Identify which cell holds the provided text, then report its [X, Y] central coordinate. 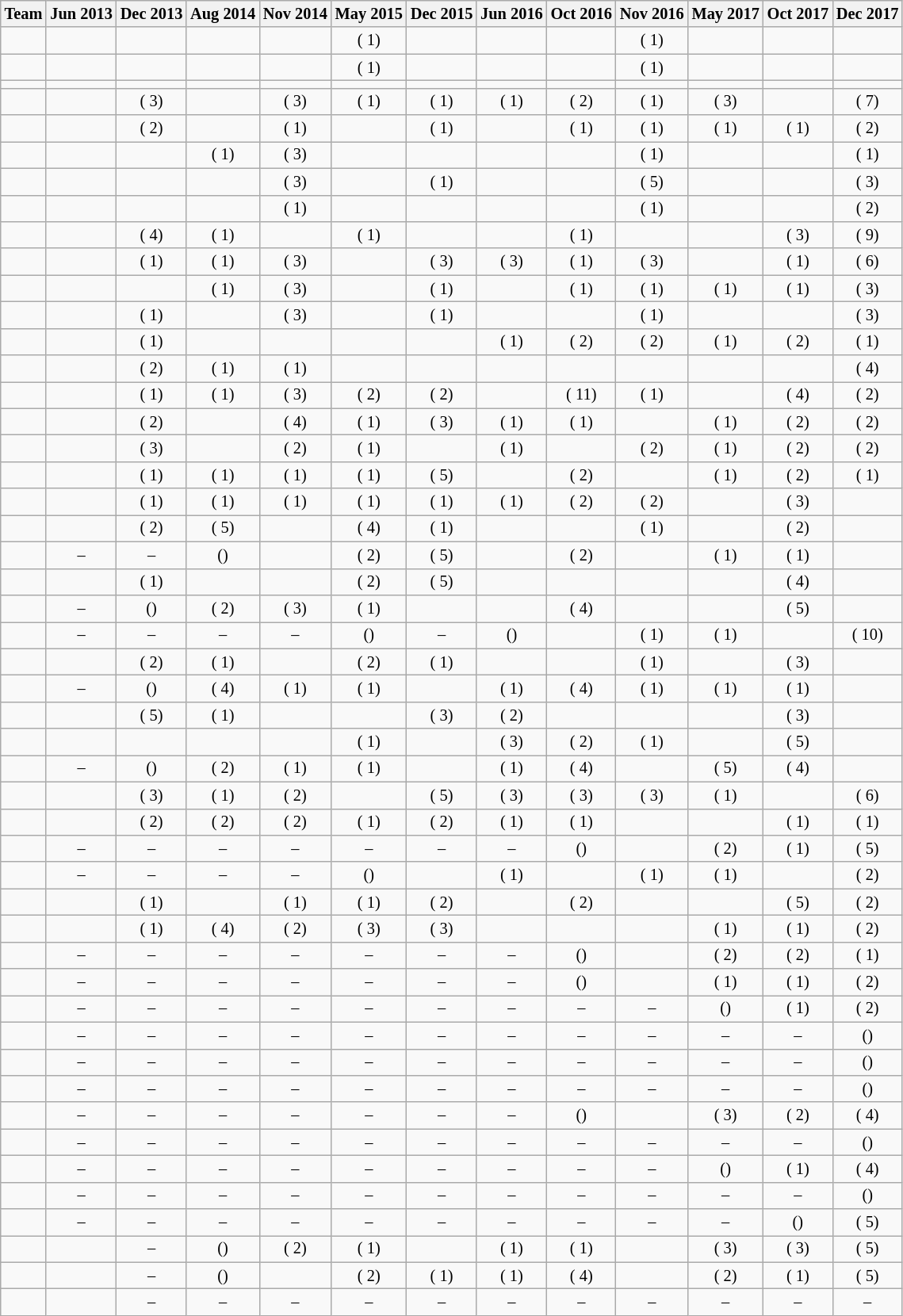
( 10) [867, 635]
( 11) [582, 395]
May 2017 [726, 13]
Nov 2016 [652, 13]
Aug 2014 [223, 13]
Dec 2017 [867, 13]
( 7) [867, 101]
Oct 2017 [798, 13]
( 9) [867, 235]
May 2015 [369, 13]
Jun 2016 [511, 13]
Dec 2015 [442, 13]
Jun 2013 [81, 13]
Nov 2014 [295, 13]
Dec 2013 [151, 13]
Team [24, 13]
Oct 2016 [582, 13]
